Pinpoint the cell where the given text exists, returning its [x, y] midpoint coordinate. 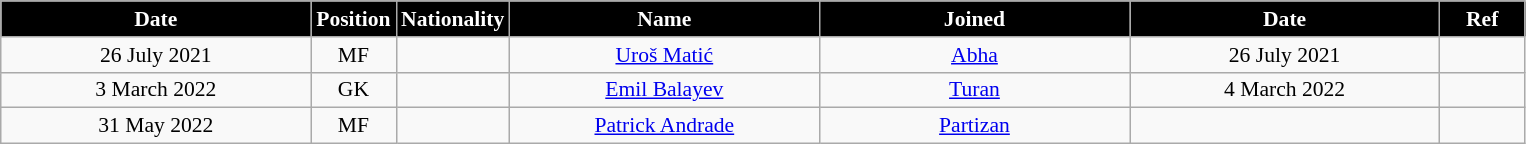
Partizan [974, 126]
Uroš Matić [664, 55]
Turan [974, 90]
3 March 2022 [156, 90]
Patrick Andrade [664, 126]
GK [354, 90]
Abha [974, 55]
Nationality [452, 19]
4 March 2022 [1285, 90]
Position [354, 19]
Emil Balayev [664, 90]
31 May 2022 [156, 126]
Ref [1482, 19]
Name [664, 19]
Joined [974, 19]
